Search for the cell housing the specified text and yield its (X, Y) center coordinate. 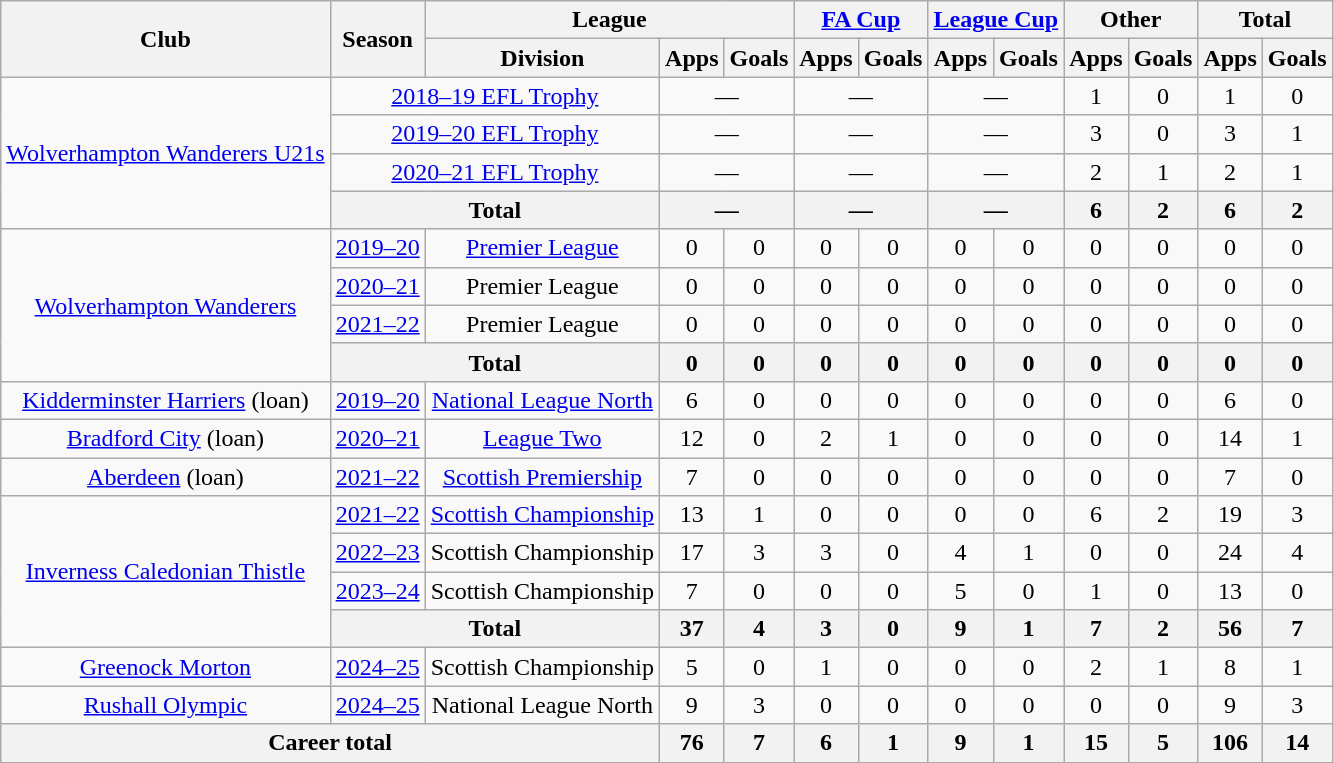
24 (1230, 553)
56 (1230, 629)
8 (1230, 667)
106 (1230, 743)
Other (1131, 20)
15 (1096, 743)
2018–19 EFL Trophy (494, 96)
League Two (542, 438)
Wolverhampton Wanderers U21s (166, 153)
2023–24 (378, 591)
17 (692, 553)
Kidderminster Harriers (loan) (166, 400)
Wolverhampton Wanderers (166, 305)
Aberdeen (loan) (166, 477)
Rushall Olympic (166, 705)
76 (692, 743)
Greenock Morton (166, 667)
Career total (330, 743)
Club (166, 39)
2020–21 EFL Trophy (494, 172)
19 (1230, 515)
Season (378, 39)
League Cup (996, 20)
Division (542, 58)
Scottish Premiership (542, 477)
FA Cup (861, 20)
12 (692, 438)
Bradford City (loan) (166, 438)
2022–23 (378, 553)
Inverness Caledonian Thistle (166, 572)
37 (692, 629)
2019–20 EFL Trophy (494, 134)
League (610, 20)
